Detect which cell encompasses the target text, then output its (x, y) center coordinate. 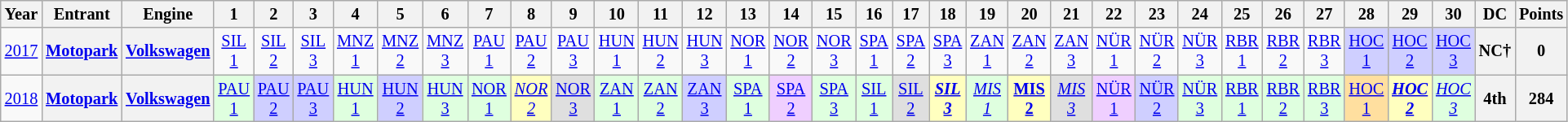
21 (1071, 14)
8 (531, 14)
5 (400, 14)
Year (21, 14)
10 (617, 14)
MNZ2 (400, 51)
1 (233, 14)
18 (948, 14)
Points (1541, 14)
29 (1410, 14)
24 (1199, 14)
15 (834, 14)
9 (573, 14)
Entrant (82, 14)
13 (747, 14)
14 (791, 14)
MIS3 (1071, 98)
MIS1 (987, 98)
4 (356, 14)
22 (1114, 14)
0 (1541, 51)
12 (705, 14)
2017 (21, 51)
30 (1454, 14)
19 (987, 14)
26 (1283, 14)
2018 (21, 98)
MNZ1 (356, 51)
Engine (168, 14)
4th (1495, 98)
11 (661, 14)
16 (875, 14)
7 (489, 14)
NC† (1495, 51)
284 (1541, 98)
3 (313, 14)
28 (1366, 14)
20 (1030, 14)
MNZ3 (445, 51)
23 (1157, 14)
2 (274, 14)
6 (445, 14)
17 (910, 14)
DC (1495, 14)
25 (1242, 14)
MIS2 (1030, 98)
27 (1324, 14)
